From the cell containing the given text, extract its center point as (X, Y) coordinate. 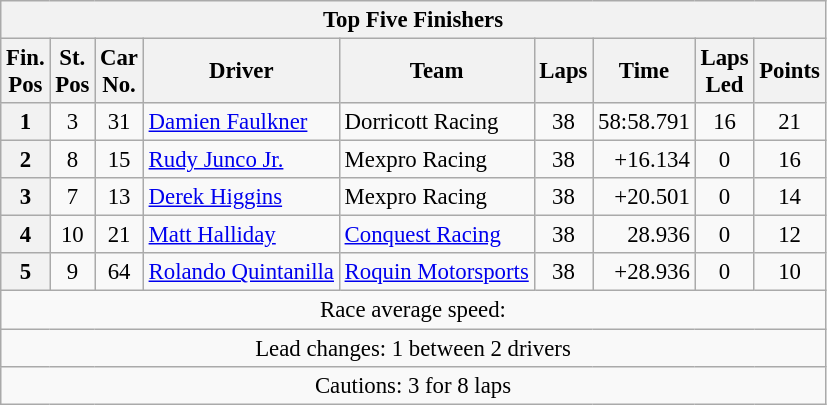
LapsLed (724, 72)
Conquest Racing (436, 235)
12 (790, 235)
CarNo. (120, 72)
Points (790, 72)
+28.936 (644, 273)
2 (26, 160)
Damien Faulkner (241, 122)
14 (790, 197)
31 (120, 122)
Roquin Motorsports (436, 273)
Race average speed: (414, 310)
Driver (241, 72)
13 (120, 197)
Dorricott Racing (436, 122)
8 (72, 160)
1 (26, 122)
Team (436, 72)
9 (72, 273)
4 (26, 235)
Matt Halliday (241, 235)
7 (72, 197)
Laps (564, 72)
5 (26, 273)
+16.134 (644, 160)
Top Five Finishers (414, 20)
15 (120, 160)
Lead changes: 1 between 2 drivers (414, 348)
58:58.791 (644, 122)
Rudy Junco Jr. (241, 160)
Derek Higgins (241, 197)
Cautions: 3 for 8 laps (414, 385)
64 (120, 273)
28.936 (644, 235)
Fin.Pos (26, 72)
St.Pos (72, 72)
+20.501 (644, 197)
Rolando Quintanilla (241, 273)
Time (644, 72)
